Return the [x, y] coordinate for the center point of the cell that contains the specified text.  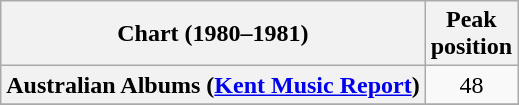
Peakposition [471, 34]
Australian Albums (Kent Music Report) [213, 85]
48 [471, 85]
Chart (1980–1981) [213, 34]
